From the cell containing the given text, extract its center point as [X, Y] coordinate. 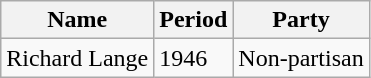
Name [78, 20]
Party [301, 20]
Richard Lange [78, 58]
Period [194, 20]
1946 [194, 58]
Non-partisan [301, 58]
